Output the (X, Y) coordinate of the center of the cell containing the given text.  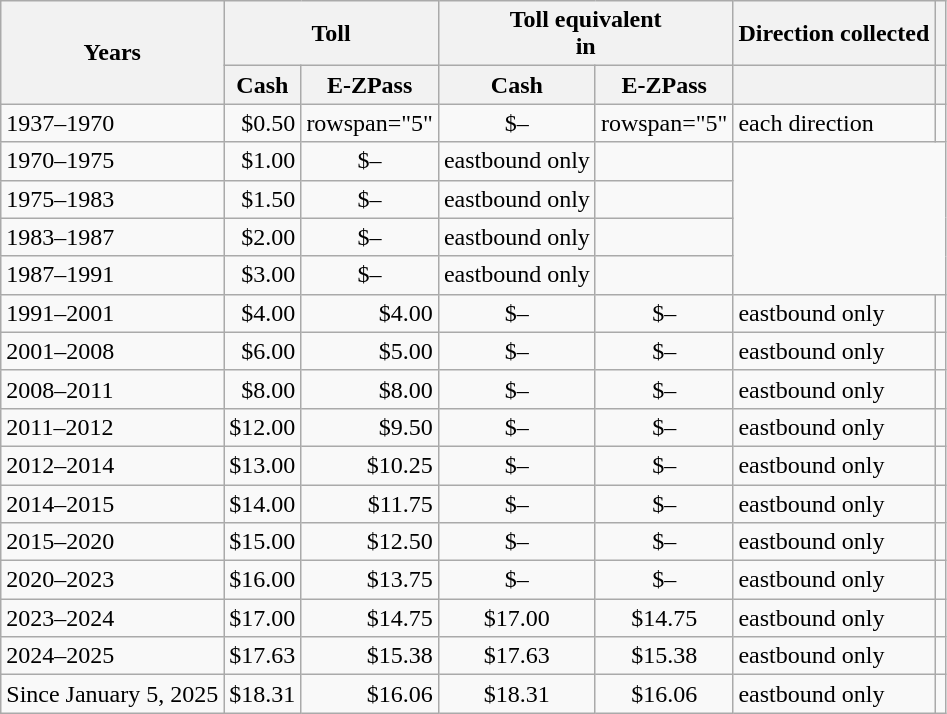
$1.00 (262, 161)
2014–2015 (112, 503)
$12.50 (370, 542)
2020–2023 (112, 580)
Since January 5, 2025 (112, 694)
Toll (332, 34)
$6.00 (262, 351)
$13.00 (262, 465)
$5.00 (370, 351)
$15.00 (262, 542)
$13.75 (370, 580)
$11.75 (370, 503)
1991–2001 (112, 313)
Toll equivalentin (586, 34)
2001–2008 (112, 351)
$1.50 (262, 199)
$16.00 (262, 580)
1983–1987 (112, 237)
$10.25 (370, 465)
1970–1975 (112, 161)
1937–1970 (112, 123)
2015–2020 (112, 542)
Direction collected (834, 34)
1987–1991 (112, 275)
2012–2014 (112, 465)
1975–1983 (112, 199)
$2.00 (262, 237)
$12.00 (262, 427)
2023–2024 (112, 618)
2024–2025 (112, 656)
2008–2011 (112, 389)
2011–2012 (112, 427)
$9.50 (370, 427)
$3.00 (262, 275)
$14.00 (262, 503)
$0.50 (262, 123)
Years (112, 52)
each direction (834, 123)
